From the cell containing the given text, extract its center point as (x, y) coordinate. 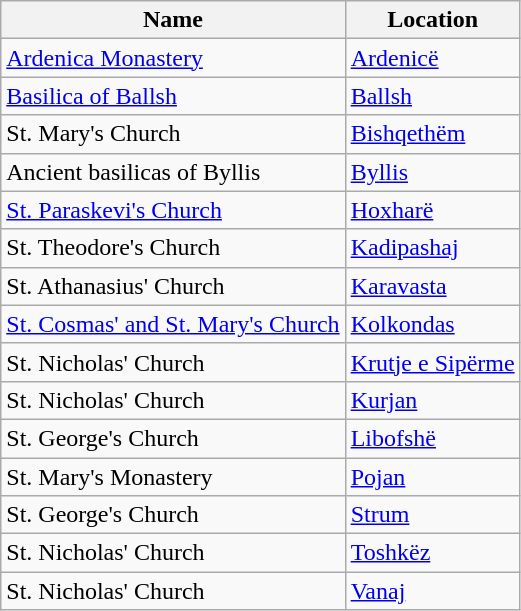
Ardenicë (432, 58)
Bishqethëm (432, 134)
St. Theodore's Church (173, 248)
Kadipashaj (432, 248)
Kurjan (432, 400)
St. Mary's Church (173, 134)
Ancient basilicas of Byllis (173, 172)
Vanaj (432, 591)
Toshkëz (432, 553)
Krutje e Sipërme (432, 362)
St. Athanasius' Church (173, 286)
St. Cosmas' and St. Mary's Church (173, 324)
Name (173, 20)
Karavasta (432, 286)
Ardenica Monastery (173, 58)
Kolkondas (432, 324)
Location (432, 20)
St. Paraskevi's Church (173, 210)
Ballsh (432, 96)
Hoxharë (432, 210)
Basilica of Ballsh (173, 96)
Strum (432, 515)
Libofshë (432, 438)
Pojan (432, 477)
St. Mary's Monastery (173, 477)
Byllis (432, 172)
